Detect which cell encompasses the target text, then output its [x, y] center coordinate. 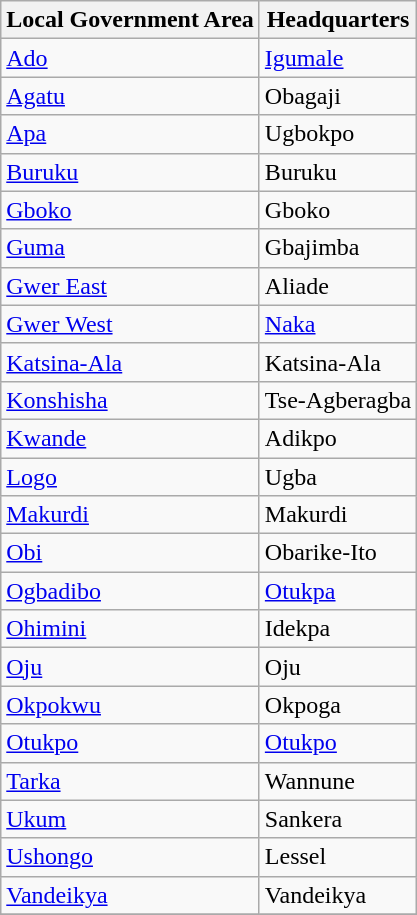
Naka [338, 324]
Wannune [338, 781]
Lessel [338, 857]
Otukpa [338, 591]
Ukum [130, 819]
Ugbokpo [338, 134]
Tarka [130, 781]
Okpoga [338, 705]
Tse-Agberagba [338, 400]
Logo [130, 477]
Agatu [130, 96]
Ugba [338, 477]
Gwer West [130, 324]
Idekpa [338, 629]
Obarike-Ito [338, 553]
Okpokwu [130, 705]
Obagaji [338, 96]
Gbajimba [338, 248]
Aliade [338, 286]
Konshisha [130, 400]
Gwer East [130, 286]
Ohimini [130, 629]
Ushongo [130, 857]
Guma [130, 248]
Ogbadibo [130, 591]
Adikpo [338, 438]
Kwande [130, 438]
Obi [130, 553]
Igumale [338, 58]
Headquarters [338, 20]
Apa [130, 134]
Ado [130, 58]
Local Government Area [130, 20]
Sankera [338, 819]
